Return (X, Y) of the center of cell containing provided text 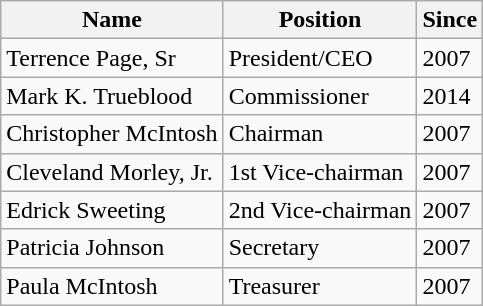
President/CEO (320, 58)
Edrick Sweeting (112, 210)
Mark K. Trueblood (112, 96)
Cleveland Morley, Jr. (112, 172)
Commissioner (320, 96)
Treasurer (320, 286)
Terrence Page, Sr (112, 58)
Patricia Johnson (112, 248)
1st Vice-chairman (320, 172)
Name (112, 20)
Position (320, 20)
Paula McIntosh (112, 286)
2014 (450, 96)
Since (450, 20)
Chairman (320, 134)
Christopher McIntosh (112, 134)
2nd Vice-chairman (320, 210)
Secretary (320, 248)
